Output the [X, Y] coordinate of the center of the cell containing the given text.  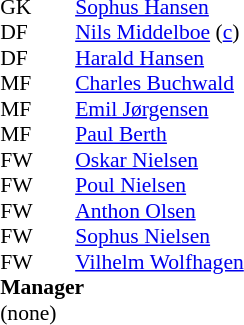
Nils Middelboe (c) [160, 33]
Paul Berth [160, 135]
Anthon Olsen [160, 211]
Manager [122, 287]
Vilhelm Wolfhagen [160, 262]
Charles Buchwald [160, 83]
Poul Nielsen [160, 185]
Oskar Nielsen [160, 160]
Emil Jørgensen [160, 109]
Sophus Nielsen [160, 237]
Harald Hansen [160, 58]
